From the cell containing the given text, extract its center point as (x, y) coordinate. 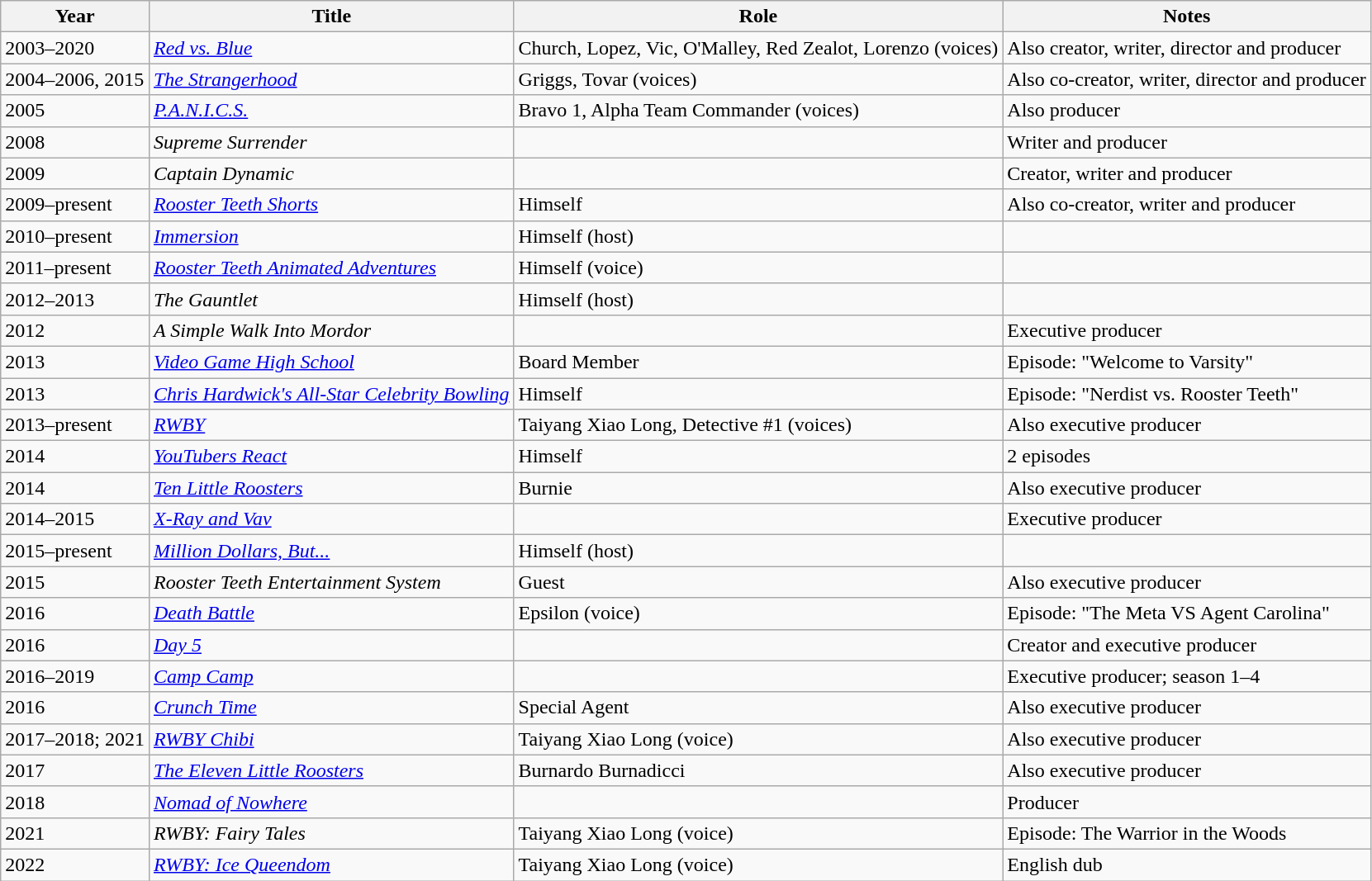
Captain Dynamic (331, 173)
X-Ray and Vav (331, 519)
The Strangerhood (331, 79)
Rooster Teeth Shorts (331, 205)
Himself (voice) (758, 268)
Creator and executive producer (1187, 645)
Epsilon (voice) (758, 613)
Red vs. Blue (331, 48)
English dub (1187, 864)
Also co-creator, writer, director and producer (1187, 79)
2004–2006, 2015 (75, 79)
Also creator, writer, director and producer (1187, 48)
2009–present (75, 205)
Camp Camp (331, 676)
2 episodes (1187, 457)
2008 (75, 142)
Rooster Teeth Animated Adventures (331, 268)
RWBY: Ice Queendom (331, 864)
Special Agent (758, 708)
Notes (1187, 17)
Episode: The Warrior in the Woods (1187, 833)
Episode: "Welcome to Varsity" (1187, 362)
A Simple Walk Into Mordor (331, 330)
Creator, writer and producer (1187, 173)
Writer and producer (1187, 142)
2005 (75, 111)
Chris Hardwick's All-Star Celebrity Bowling (331, 394)
Guest (758, 582)
Burnardo Burnadicci (758, 770)
Rooster Teeth Entertainment System (331, 582)
Burnie (758, 488)
Episode: "Nerdist vs. Rooster Teeth" (1187, 394)
RWBY Chibi (331, 739)
RWBY: Fairy Tales (331, 833)
2014–2015 (75, 519)
Title (331, 17)
Million Dollars, But... (331, 551)
The Gauntlet (331, 299)
2010–present (75, 236)
Also producer (1187, 111)
2015 (75, 582)
2016–2019 (75, 676)
Year (75, 17)
Bravo 1, Alpha Team Commander (voices) (758, 111)
Video Game High School (331, 362)
2012 (75, 330)
2017 (75, 770)
2009 (75, 173)
RWBY (331, 425)
2017–2018; 2021 (75, 739)
Immersion (331, 236)
Executive producer; season 1–4 (1187, 676)
Crunch Time (331, 708)
Supreme Surrender (331, 142)
2015–present (75, 551)
Board Member (758, 362)
YouTubers React (331, 457)
Ten Little Roosters (331, 488)
2012–2013 (75, 299)
2003–2020 (75, 48)
2011–present (75, 268)
Taiyang Xiao Long, Detective #1 (voices) (758, 425)
Also co-creator, writer and producer (1187, 205)
Day 5 (331, 645)
Producer (1187, 802)
P.A.N.I.C.S. (331, 111)
Episode: "The Meta VS Agent Carolina" (1187, 613)
2018 (75, 802)
The Eleven Little Roosters (331, 770)
Griggs, Tovar (voices) (758, 79)
Role (758, 17)
2013–present (75, 425)
2021 (75, 833)
2022 (75, 864)
Church, Lopez, Vic, O'Malley, Red Zealot, Lorenzo (voices) (758, 48)
Death Battle (331, 613)
Nomad of Nowhere (331, 802)
